Return (x, y) of the center of cell containing provided text 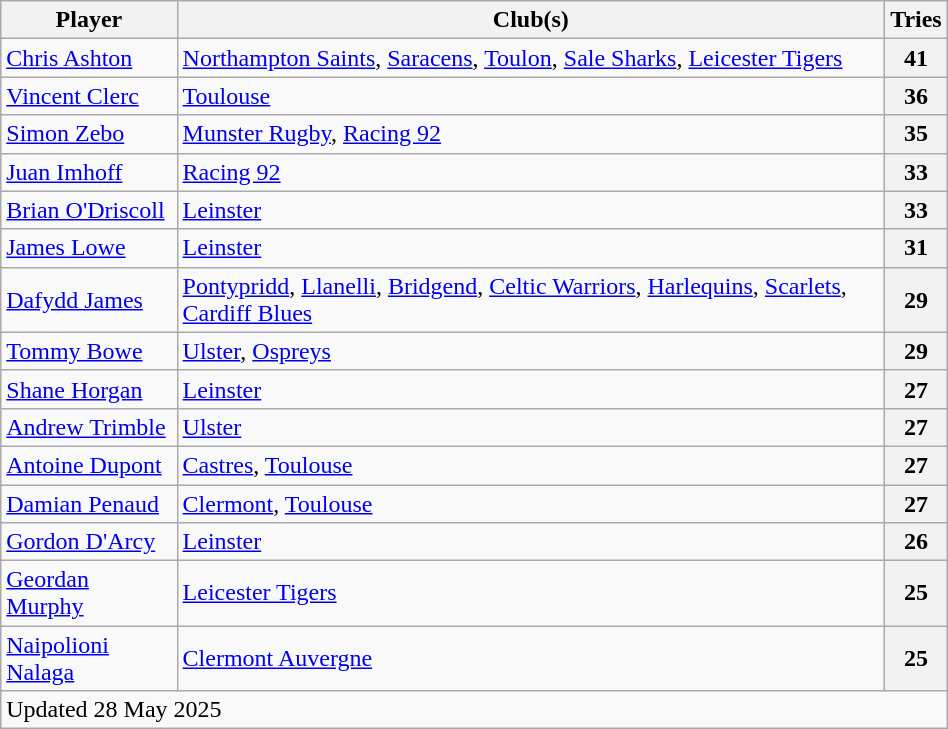
Naipolioni Nalaga (89, 658)
Updated 28 May 2025 (474, 710)
Simon Zebo (89, 134)
36 (916, 96)
Toulouse (531, 96)
Andrew Trimble (89, 427)
Tommy Bowe (89, 351)
Juan Imhoff (89, 172)
Northampton Saints, Saracens, Toulon, Sale Sharks, Leicester Tigers (531, 58)
Clermont Auvergne (531, 658)
Brian O'Driscoll (89, 210)
Antoine Dupont (89, 465)
Club(s) (531, 20)
Ulster, Ospreys (531, 351)
Munster Rugby, Racing 92 (531, 134)
Vincent Clerc (89, 96)
Player (89, 20)
Racing 92 (531, 172)
26 (916, 542)
Shane Horgan (89, 389)
Dafydd James (89, 300)
Tries (916, 20)
Leicester Tigers (531, 594)
Ulster (531, 427)
Clermont, Toulouse (531, 503)
James Lowe (89, 248)
35 (916, 134)
Chris Ashton (89, 58)
Gordon D'Arcy (89, 542)
Geordan Murphy (89, 594)
Pontypridd, Llanelli, Bridgend, Celtic Warriors, Harlequins, Scarlets, Cardiff Blues (531, 300)
41 (916, 58)
Damian Penaud (89, 503)
31 (916, 248)
Castres, Toulouse (531, 465)
